Determine the [X, Y] coordinate at the center of the cell enclosing the given text.  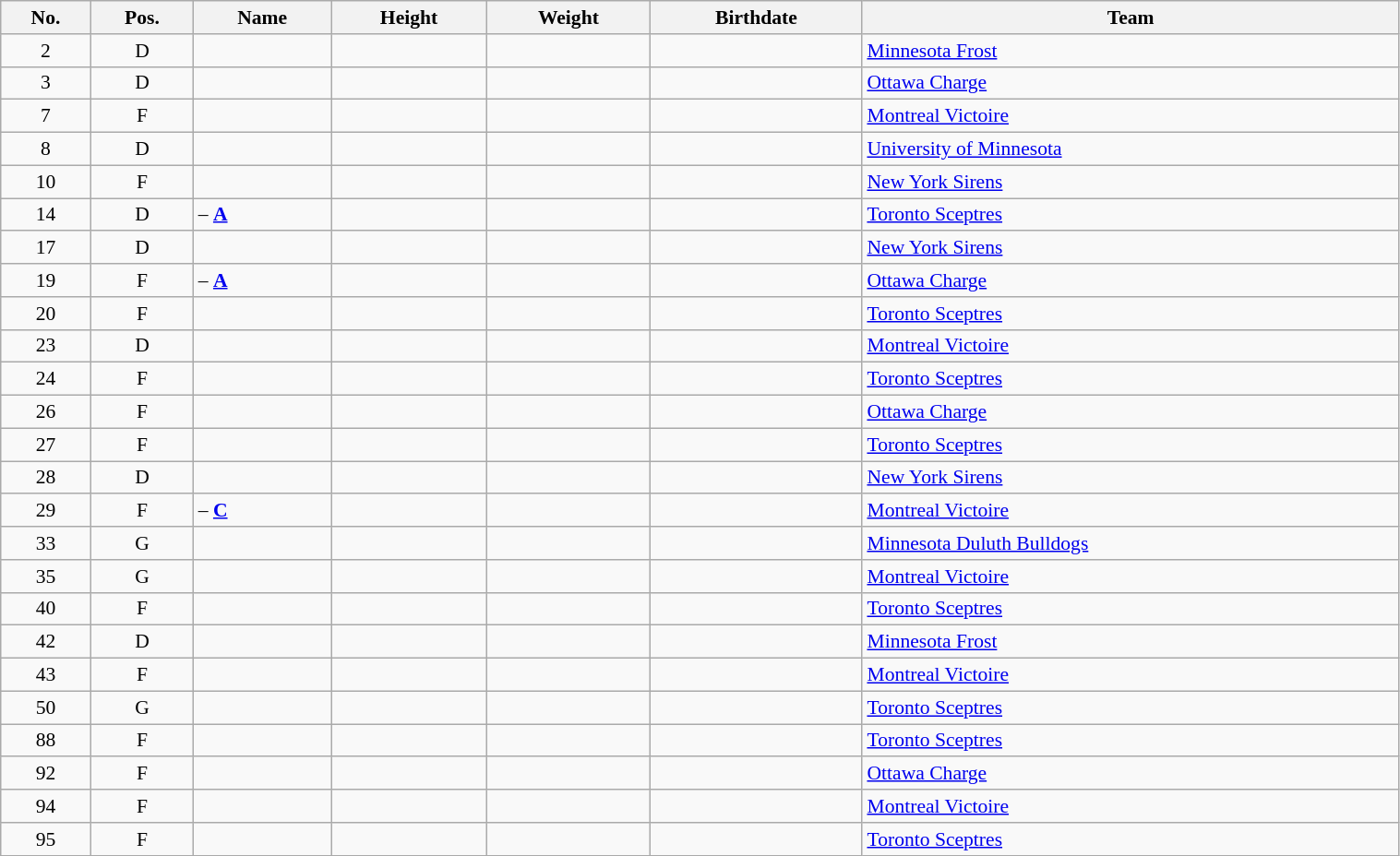
92 [46, 774]
27 [46, 445]
Pos. [142, 18]
23 [46, 346]
Weight [568, 18]
Team [1131, 18]
28 [46, 478]
3 [46, 83]
35 [46, 577]
94 [46, 806]
26 [46, 412]
29 [46, 511]
19 [46, 280]
10 [46, 182]
– C [262, 511]
Birthdate [756, 18]
Height [410, 18]
Name [262, 18]
University of Minnesota [1131, 149]
24 [46, 379]
40 [46, 609]
8 [46, 149]
No. [46, 18]
95 [46, 839]
33 [46, 543]
20 [46, 314]
2 [46, 51]
Minnesota Duluth Bulldogs [1131, 543]
43 [46, 675]
7 [46, 116]
50 [46, 707]
17 [46, 248]
14 [46, 215]
42 [46, 642]
88 [46, 741]
